Scan for the cell matching the given text and deliver its (X, Y) coordinate at center. 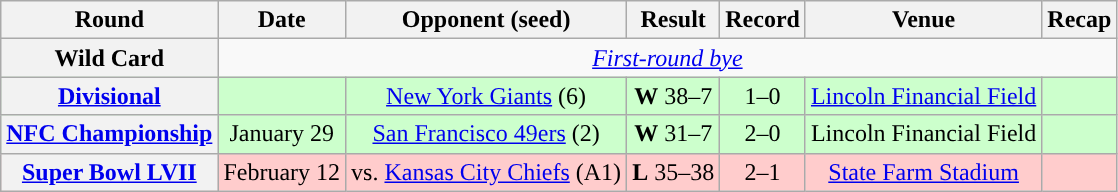
Record (763, 20)
Date (282, 20)
Round (110, 20)
1–0 (763, 96)
W 38–7 (674, 96)
vs. Kansas City Chiefs (A1) (486, 172)
Wild Card (110, 58)
February 12 (282, 172)
January 29 (282, 134)
L 35–38 (674, 172)
Venue (923, 20)
Recap (1080, 20)
First-round bye (668, 58)
2–0 (763, 134)
State Farm Stadium (923, 172)
Divisional (110, 96)
W 31–7 (674, 134)
San Francisco 49ers (2) (486, 134)
Super Bowl LVII (110, 172)
Opponent (seed) (486, 20)
Result (674, 20)
2–1 (763, 172)
NFC Championship (110, 134)
New York Giants (6) (486, 96)
